Locate the cell with the specified text and output its (x, y) center coordinate. 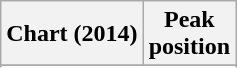
Peakposition (189, 34)
Chart (2014) (72, 34)
